Determine the (X, Y) coordinate at the center of the cell enclosing the given text.  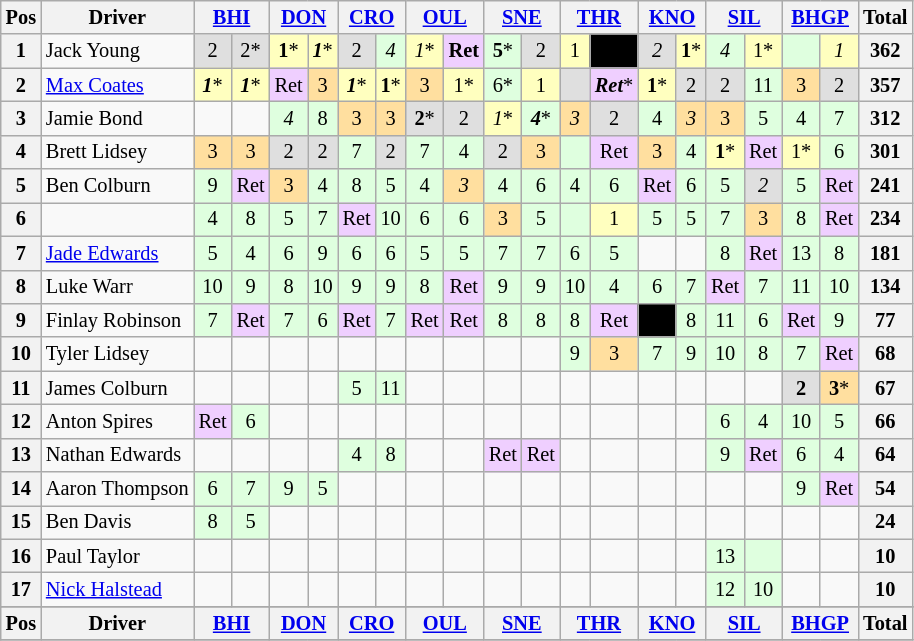
17 (21, 589)
66 (885, 421)
54 (885, 489)
14 (21, 489)
Jack Young (118, 51)
68 (885, 354)
Aaron Thompson (118, 489)
241 (885, 186)
Ret* (614, 85)
5* (503, 51)
Jamie Bond (118, 118)
Nick Halstead (118, 589)
357 (885, 85)
Tyler Lidsey (118, 354)
301 (885, 152)
Brett Lidsey (118, 152)
Nathan Edwards (118, 455)
134 (885, 287)
312 (885, 118)
Ben Davis (118, 522)
Anton Spires (118, 421)
362 (885, 51)
77 (885, 320)
64 (885, 455)
24 (885, 522)
15 (21, 522)
Ben Colburn (118, 186)
4* (541, 118)
3* (839, 388)
234 (885, 219)
Paul Taylor (118, 556)
181 (885, 253)
Jade Edwards (118, 253)
16 (21, 556)
67 (885, 388)
Max Coates (118, 85)
James Colburn (118, 388)
6* (503, 85)
Finlay Robinson (118, 320)
Luke Warr (118, 287)
